Determine the [x, y] coordinate at the center of the cell enclosing the given text.  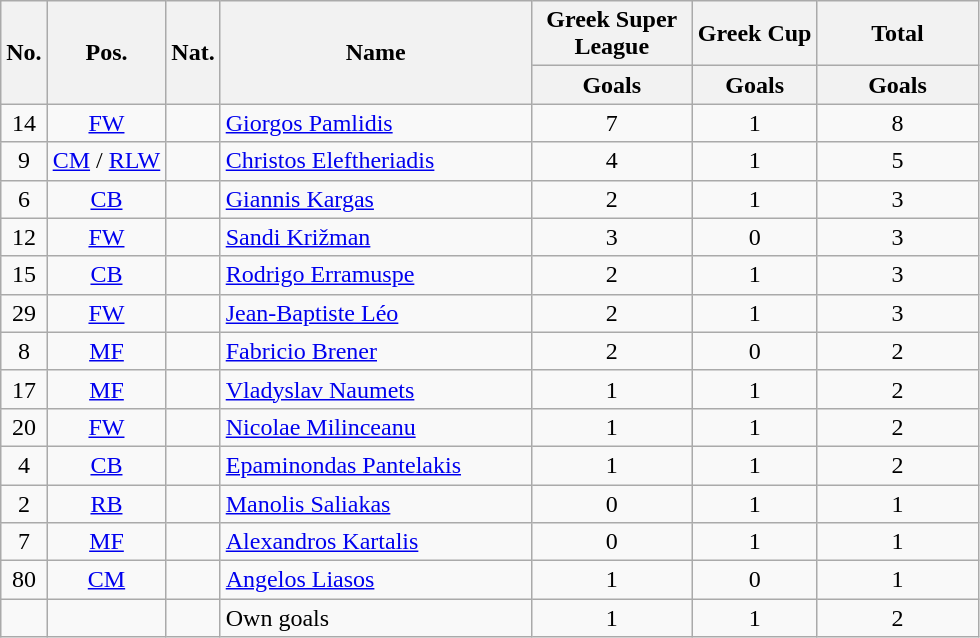
Angelos Liasos [376, 580]
29 [24, 313]
RB [106, 503]
Nicolae Milinceanu [376, 427]
Name [376, 52]
20 [24, 427]
Epaminondas Pantelakis [376, 465]
9 [24, 161]
17 [24, 389]
5 [898, 161]
Manolis Saliakas [376, 503]
Vladyslav Naumets [376, 389]
Alexandros Kartalis [376, 542]
Pos. [106, 52]
CM / RLW [106, 161]
Total [898, 34]
Christos Eleftheriadis [376, 161]
No. [24, 52]
Giorgos Pamlidis [376, 123]
Giannis Kargas [376, 199]
Own goals [376, 618]
15 [24, 275]
14 [24, 123]
Rodrigo Erramuspe [376, 275]
Greek Super League [612, 34]
12 [24, 237]
Nat. [193, 52]
80 [24, 580]
Greek Cup [754, 34]
Jean-Baptiste Léo [376, 313]
Sandi Križman [376, 237]
6 [24, 199]
Fabricio Brener [376, 351]
CM [106, 580]
